Locate the cell with the specified text and output its (X, Y) center coordinate. 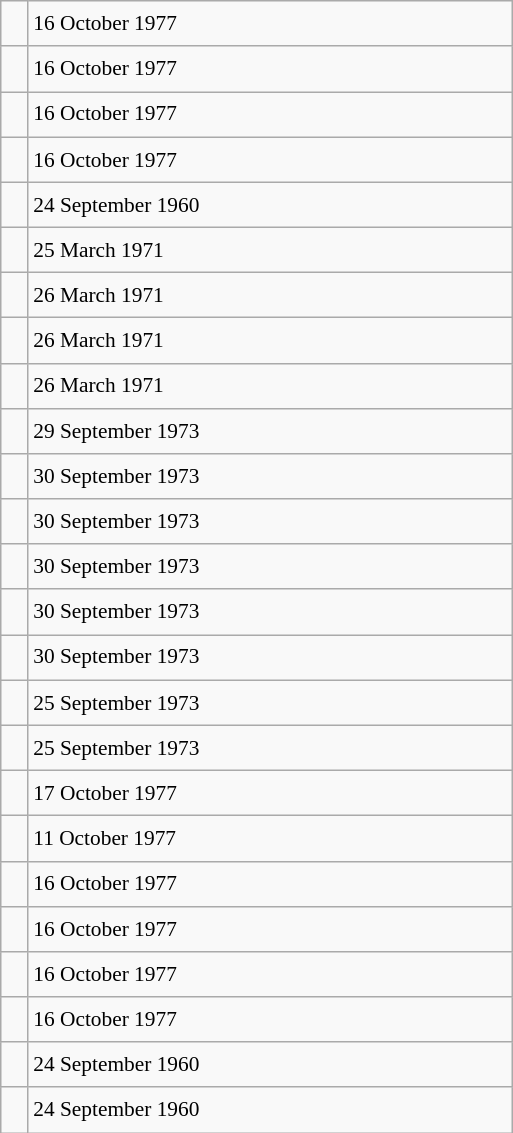
11 October 1977 (270, 838)
25 March 1971 (270, 250)
29 September 1973 (270, 430)
17 October 1977 (270, 792)
